Search for the cell housing the specified text and yield its (x, y) center coordinate. 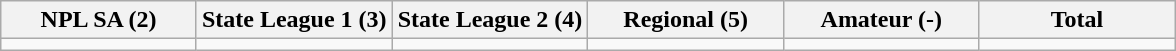
NPL SA (2) (99, 20)
Regional (5) (686, 20)
Amateur (-) (881, 20)
State League 1 (3) (294, 20)
Total (1077, 20)
State League 2 (4) (490, 20)
